Provide the [X, Y] coordinate of the cell's center where the given text is located.  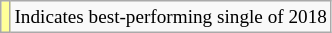
Indicates best-performing single of 2018 [171, 17]
